From the cell containing the given text, extract its center point as (x, y) coordinate. 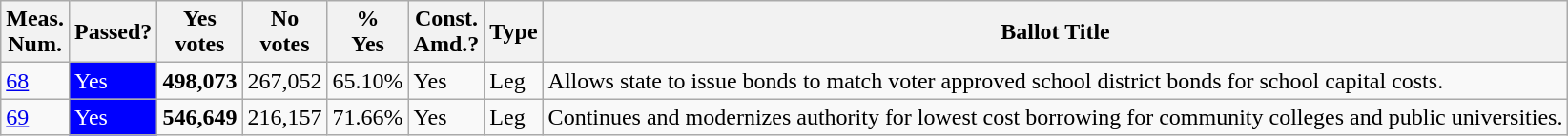
65.10% (368, 81)
267,052 (284, 81)
Allows state to issue bonds to match voter approved school district bonds for school capital costs. (1055, 81)
Type (513, 32)
71.66% (368, 117)
498,073 (200, 81)
Passed? (113, 32)
Ballot Title (1055, 32)
%Yes (368, 32)
Novotes (284, 32)
68 (35, 81)
Continues and modernizes authority for lowest cost borrowing for community colleges and public universities. (1055, 117)
69 (35, 117)
216,157 (284, 117)
Const.Amd.? (446, 32)
546,649 (200, 117)
Meas.Num. (35, 32)
Yesvotes (200, 32)
